Scan for the cell matching the given text and deliver its [X, Y] coordinate at center. 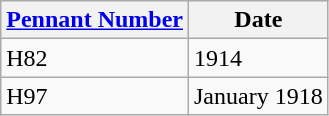
January 1918 [258, 96]
1914 [258, 58]
Pennant Number [95, 20]
Date [258, 20]
H82 [95, 58]
H97 [95, 96]
